Extract the [x, y] coordinate from the center of the cell holding the provided text.  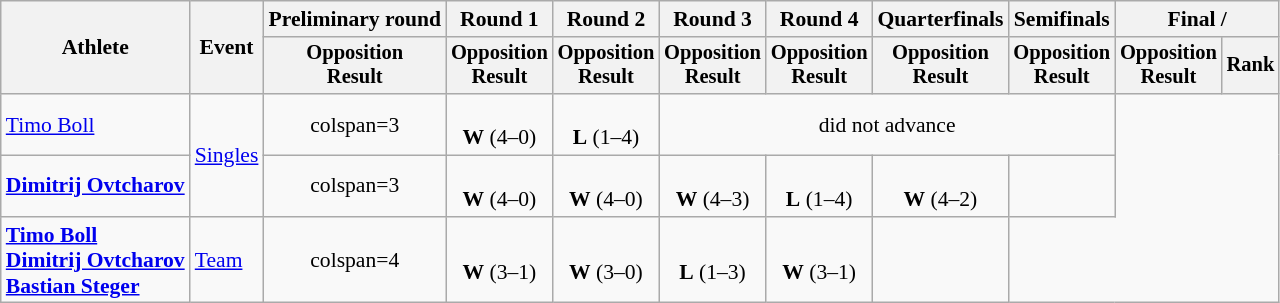
Preliminary round [354, 19]
Final / [1197, 19]
W (4–3) [712, 186]
Quarterfinals [940, 19]
Round 2 [606, 19]
Event [227, 48]
W (4–2) [940, 186]
Singles [227, 155]
did not advance [887, 124]
Dimitrij Ovtcharov [96, 186]
Rank [1251, 66]
Round 3 [712, 19]
Timo Boll [96, 124]
Athlete [96, 48]
Round 1 [500, 19]
Semifinals [1062, 19]
Round 4 [820, 19]
